Find where the given text appears and provide that cell's center as (X, Y) coordinate. 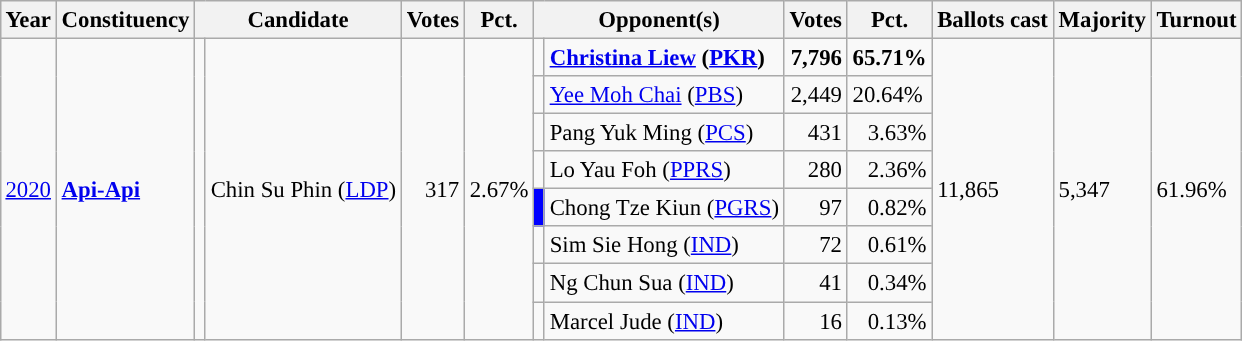
Turnout (1196, 20)
2.67% (498, 188)
72 (816, 245)
Pang Yuk Ming (PCS) (664, 133)
7,796 (816, 57)
Candidate (298, 20)
Constituency (125, 20)
Chong Tze Kiun (PGRS) (664, 208)
Marcel Jude (IND) (664, 321)
0.61% (890, 245)
65.71% (890, 57)
0.82% (890, 208)
Opponent(s) (660, 20)
Chin Su Phin (LDP) (303, 188)
431 (816, 133)
Christina Liew (PKR) (664, 57)
Api-Api (125, 188)
Majority (1102, 20)
317 (432, 188)
16 (816, 321)
5,347 (1102, 188)
Lo Yau Foh (PPRS) (664, 170)
Sim Sie Hong (IND) (664, 245)
0.13% (890, 321)
11,865 (992, 188)
0.34% (890, 283)
Ballots cast (992, 20)
61.96% (1196, 188)
Ng Chun Sua (IND) (664, 283)
2,449 (816, 95)
2020 (28, 188)
41 (816, 283)
3.63% (890, 133)
280 (816, 170)
Yee Moh Chai (PBS) (664, 95)
2.36% (890, 170)
20.64% (890, 95)
Year (28, 20)
97 (816, 208)
